Scan for the cell matching the given text and deliver its [x, y] coordinate at center. 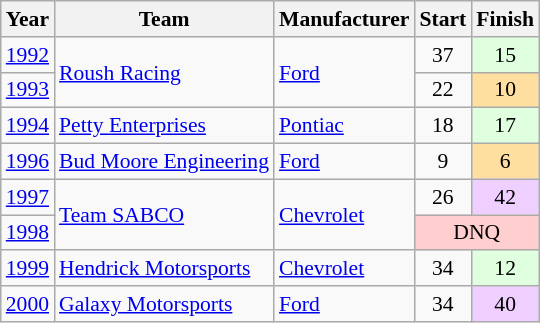
Galaxy Motorsports [164, 304]
42 [505, 197]
1996 [28, 162]
22 [442, 90]
1999 [28, 269]
18 [442, 126]
Pontiac [344, 126]
12 [505, 269]
37 [442, 55]
Hendrick Motorsports [164, 269]
Petty Enterprises [164, 126]
2000 [28, 304]
9 [442, 162]
1998 [28, 233]
40 [505, 304]
Team SABCO [164, 214]
Bud Moore Engineering [164, 162]
1997 [28, 197]
15 [505, 55]
Roush Racing [164, 72]
Year [28, 19]
17 [505, 126]
Manufacturer [344, 19]
Finish [505, 19]
10 [505, 90]
1993 [28, 90]
1992 [28, 55]
1994 [28, 126]
Start [442, 19]
26 [442, 197]
Team [164, 19]
DNQ [476, 233]
6 [505, 162]
